Provide the [x, y] coordinate of the cell's center where the given text is located.  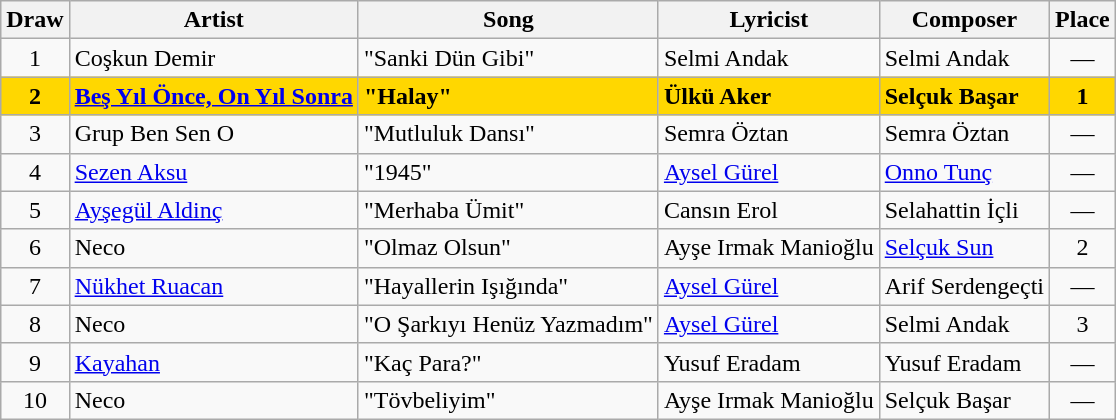
"Halay" [508, 96]
8 [35, 324]
Artist [214, 20]
Onno Tunç [964, 172]
"1945" [508, 172]
"Sanki Dün Gibi" [508, 58]
Lyricist [768, 20]
Beş Yıl Önce, On Yıl Sonra [214, 96]
Coşkun Demir [214, 58]
Arif Serdengeçti [964, 286]
Selahattin İçli [964, 210]
"Kaç Para?" [508, 362]
7 [35, 286]
Sezen Aksu [214, 172]
"O Şarkıyı Henüz Yazmadım" [508, 324]
5 [35, 210]
6 [35, 248]
Ülkü Aker [768, 96]
Ayşegül Aldinç [214, 210]
"Olmaz Olsun" [508, 248]
"Tövbeliyim" [508, 400]
"Merhaba Ümit" [508, 210]
Grup Ben Sen O [214, 134]
"Mutluluk Dansı" [508, 134]
"Hayallerin Işığında" [508, 286]
Selçuk Sun [964, 248]
Composer [964, 20]
Place [1083, 20]
Draw [35, 20]
Nükhet Ruacan [214, 286]
Song [508, 20]
Kayahan [214, 362]
Cansın Erol [768, 210]
4 [35, 172]
9 [35, 362]
10 [35, 400]
